Return the (x, y) coordinate for the center point of the cell that contains the specified text.  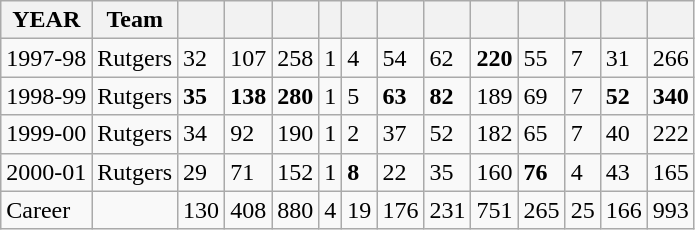
29 (202, 172)
176 (400, 210)
138 (248, 96)
258 (296, 58)
1997-98 (46, 58)
82 (448, 96)
165 (670, 172)
40 (624, 134)
76 (542, 172)
43 (624, 172)
340 (670, 96)
160 (494, 172)
993 (670, 210)
37 (400, 134)
Team (135, 20)
280 (296, 96)
408 (248, 210)
31 (624, 58)
182 (494, 134)
107 (248, 58)
69 (542, 96)
32 (202, 58)
265 (542, 210)
92 (248, 134)
189 (494, 96)
166 (624, 210)
71 (248, 172)
22 (400, 172)
8 (360, 172)
1999-00 (46, 134)
Career (46, 210)
65 (542, 134)
2 (360, 134)
190 (296, 134)
YEAR (46, 20)
62 (448, 58)
19 (360, 210)
231 (448, 210)
152 (296, 172)
55 (542, 58)
220 (494, 58)
34 (202, 134)
880 (296, 210)
1998-99 (46, 96)
5 (360, 96)
63 (400, 96)
266 (670, 58)
2000-01 (46, 172)
222 (670, 134)
54 (400, 58)
751 (494, 210)
130 (202, 210)
25 (582, 210)
